Provide the [X, Y] coordinate of the cell's center where the given text is located.  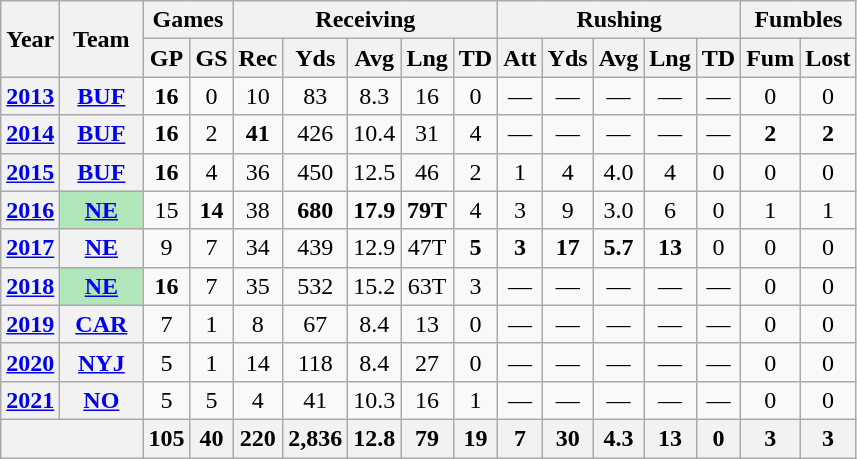
2014 [30, 134]
CAR [102, 324]
450 [316, 172]
19 [475, 438]
4.3 [618, 438]
105 [166, 438]
4.0 [618, 172]
GS [212, 58]
2020 [30, 362]
8 [258, 324]
532 [316, 286]
5.7 [618, 248]
2,836 [316, 438]
10.3 [374, 400]
NO [102, 400]
12.5 [374, 172]
Lost [828, 58]
2017 [30, 248]
17 [568, 248]
Rec [258, 58]
31 [427, 134]
Receiving [366, 20]
36 [258, 172]
12.8 [374, 438]
8.3 [374, 96]
10.4 [374, 134]
680 [316, 210]
Fum [770, 58]
35 [258, 286]
Att [520, 58]
118 [316, 362]
40 [212, 438]
34 [258, 248]
79 [427, 438]
426 [316, 134]
Team [102, 39]
27 [427, 362]
2018 [30, 286]
63T [427, 286]
67 [316, 324]
2013 [30, 96]
Year [30, 39]
220 [258, 438]
Fumbles [798, 20]
6 [670, 210]
79T [427, 210]
10 [258, 96]
2019 [30, 324]
2021 [30, 400]
12.9 [374, 248]
47T [427, 248]
38 [258, 210]
46 [427, 172]
83 [316, 96]
GP [166, 58]
2015 [30, 172]
2016 [30, 210]
Rushing [620, 20]
17.9 [374, 210]
NYJ [102, 362]
3.0 [618, 210]
30 [568, 438]
439 [316, 248]
Games [188, 20]
15 [166, 210]
15.2 [374, 286]
